Extract the [x, y] coordinate from the center of the cell holding the provided text.  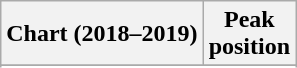
Peakposition [249, 34]
Chart (2018–2019) [102, 34]
